Determine the (x, y) coordinate at the center of the cell enclosing the given text.  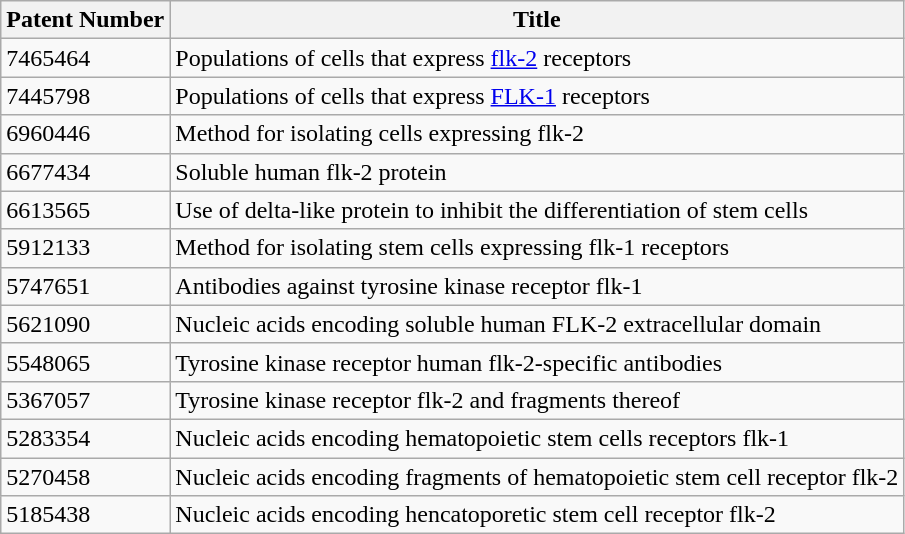
6677434 (86, 172)
Nucleic acids encoding fragments of hematopoietic stem cell receptor flk-2 (537, 477)
Use of delta-like protein to inhibit the differentiation of stem cells (537, 210)
Patent Number (86, 20)
Method for isolating stem cells expressing flk-1 receptors (537, 248)
6613565 (86, 210)
Tyrosine kinase receptor flk-2 and fragments thereof (537, 400)
6960446 (86, 134)
Antibodies against tyrosine kinase receptor flk-1 (537, 286)
5621090 (86, 324)
5747651 (86, 286)
5283354 (86, 438)
Populations of cells that express flk-2 receptors (537, 58)
Nucleic acids encoding hematopoietic stem cells receptors flk-1 (537, 438)
Title (537, 20)
Nucleic acids encoding hencatoporetic stem cell receptor flk-2 (537, 515)
5548065 (86, 362)
7445798 (86, 96)
7465464 (86, 58)
5367057 (86, 400)
5185438 (86, 515)
Tyrosine kinase receptor human flk-2-specific antibodies (537, 362)
Soluble human flk-2 protein (537, 172)
Method for isolating cells expressing flk-2 (537, 134)
5270458 (86, 477)
Nucleic acids encoding soluble human FLK-2 extracellular domain (537, 324)
5912133 (86, 248)
Populations of cells that express FLK-1 receptors (537, 96)
